For the text-containing cell, return its midpoint in [X, Y] coordinate format. 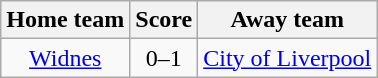
0–1 [164, 58]
Widnes [66, 58]
City of Liverpool [288, 58]
Score [164, 20]
Away team [288, 20]
Home team [66, 20]
